Locate the cell with the specified text and output its (X, Y) center coordinate. 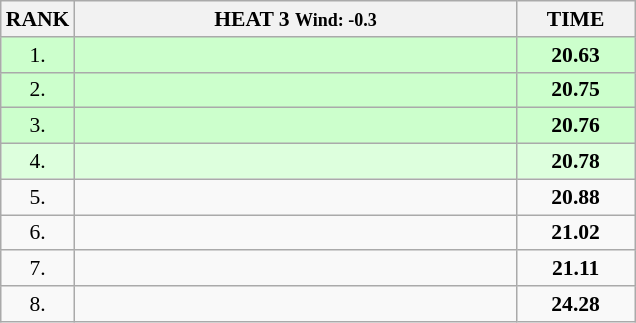
1. (38, 55)
20.75 (576, 90)
24.28 (576, 304)
20.76 (576, 126)
7. (38, 269)
20.63 (576, 55)
20.88 (576, 197)
TIME (576, 19)
HEAT 3 Wind: -0.3 (295, 19)
5. (38, 197)
RANK (38, 19)
21.02 (576, 233)
4. (38, 162)
3. (38, 126)
2. (38, 90)
20.78 (576, 162)
21.11 (576, 269)
6. (38, 233)
8. (38, 304)
